Return the [x, y] coordinate for the center point of the cell that contains the specified text.  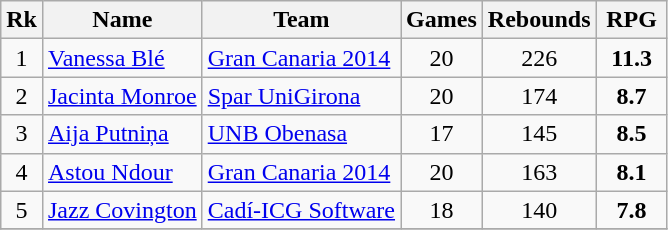
145 [539, 134]
2 [22, 96]
7.8 [632, 210]
8.5 [632, 134]
226 [539, 58]
Jacinta Monroe [122, 96]
Spar UniGirona [301, 96]
Rk [22, 20]
5 [22, 210]
Games [442, 20]
Cadí-ICG Software [301, 210]
Aija Putniņa [122, 134]
18 [442, 210]
Jazz Covington [122, 210]
Astou Ndour [122, 172]
Team [301, 20]
Rebounds [539, 20]
Name [122, 20]
17 [442, 134]
140 [539, 210]
Vanessa Blé [122, 58]
1 [22, 58]
11.3 [632, 58]
163 [539, 172]
3 [22, 134]
RPG [632, 20]
8.7 [632, 96]
174 [539, 96]
4 [22, 172]
8.1 [632, 172]
UNB Obenasa [301, 134]
